For the text-containing cell, return its midpoint in [x, y] coordinate format. 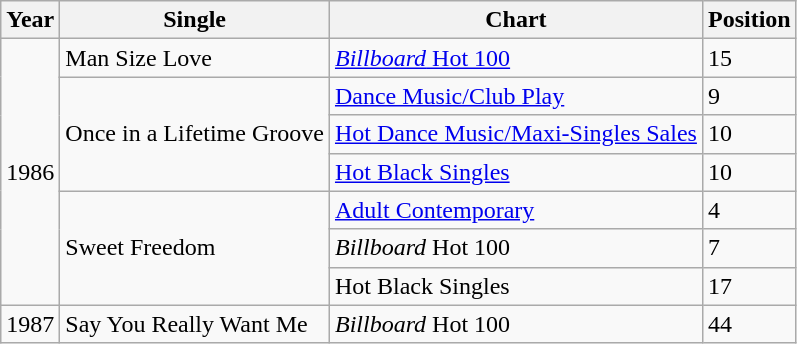
17 [749, 286]
Once in a Lifetime Groove [195, 134]
7 [749, 248]
1986 [30, 172]
4 [749, 210]
Man Size Love [195, 58]
9 [749, 96]
Year [30, 20]
Single [195, 20]
44 [749, 324]
15 [749, 58]
Adult Contemporary [516, 210]
Position [749, 20]
1987 [30, 324]
Dance Music/Club Play [516, 96]
Chart [516, 20]
Say You Really Want Me [195, 324]
Hot Dance Music/Maxi-Singles Sales [516, 134]
Sweet Freedom [195, 248]
